Determine the (x, y) coordinate at the center of the cell enclosing the given text.  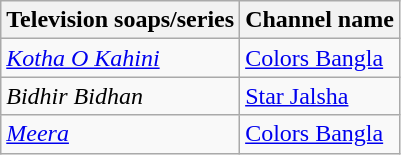
Kotha O Kahini (120, 58)
Bidhir Bidhan (120, 96)
Channel name (320, 20)
Television soaps/series (120, 20)
Star Jalsha (320, 96)
Meera (120, 134)
